Pinpoint the cell where the given text exists, returning its [X, Y] midpoint coordinate. 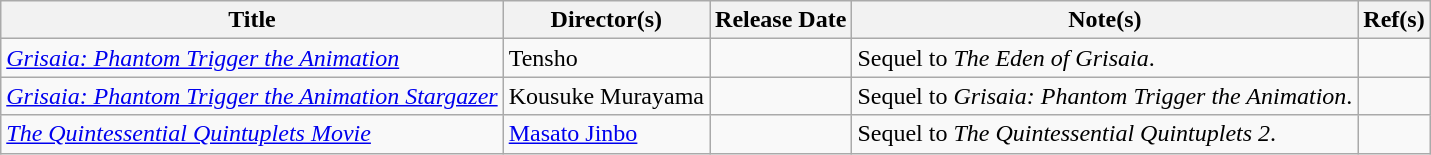
Director(s) [606, 20]
Ref(s) [1394, 20]
Grisaia: Phantom Trigger the Animation Stargazer [252, 96]
Release Date [781, 20]
Sequel to The Quintessential Quintuplets 2. [1105, 134]
Title [252, 20]
Tensho [606, 58]
Sequel to The Eden of Grisaia. [1105, 58]
Note(s) [1105, 20]
Masato Jinbo [606, 134]
Grisaia: Phantom Trigger the Animation [252, 58]
Sequel to Grisaia: Phantom Trigger the Animation. [1105, 96]
The Quintessential Quintuplets Movie [252, 134]
Kousuke Murayama [606, 96]
